Return [x, y] of the center of cell containing provided text 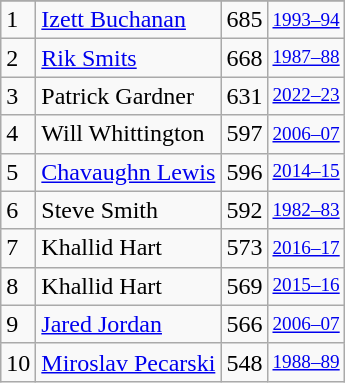
7 [18, 248]
566 [244, 324]
Patrick Gardner [128, 96]
685 [244, 20]
3 [18, 96]
5 [18, 172]
1988–89 [306, 362]
597 [244, 134]
1987–88 [306, 58]
592 [244, 210]
Miroslav Pecarski [128, 362]
573 [244, 248]
1993–94 [306, 20]
Jared Jordan [128, 324]
548 [244, 362]
2014–15 [306, 172]
6 [18, 210]
Will Whittington [128, 134]
2022–23 [306, 96]
Steve Smith [128, 210]
Chavaughn Lewis [128, 172]
2 [18, 58]
631 [244, 96]
8 [18, 286]
2015–16 [306, 286]
668 [244, 58]
1982–83 [306, 210]
569 [244, 286]
1 [18, 20]
596 [244, 172]
9 [18, 324]
2016–17 [306, 248]
Rik Smits [128, 58]
4 [18, 134]
10 [18, 362]
Izett Buchanan [128, 20]
